Scan for the cell matching the given text and deliver its [x, y] coordinate at center. 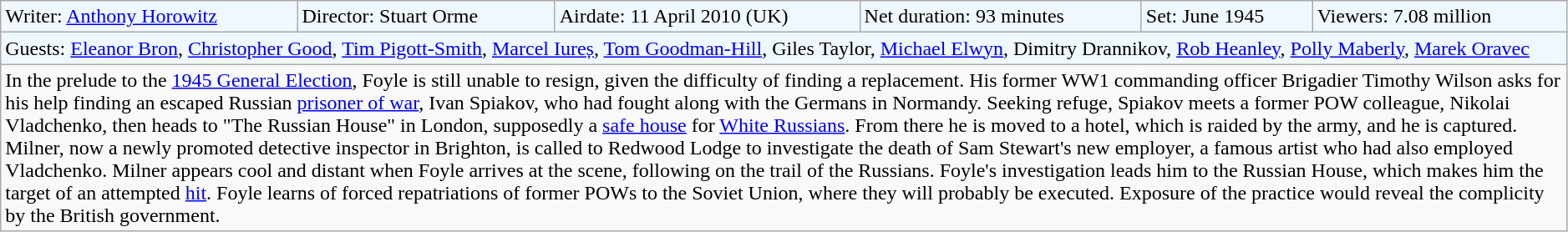
Viewers: 7.08 million [1440, 17]
Net duration: 93 minutes [1001, 17]
Director: Stuart Orme [426, 17]
Airdate: 11 April 2010 (UK) [707, 17]
Writer: Anthony Horowitz [149, 17]
Set: June 1945 [1226, 17]
